Identify which cell holds the provided text, then report its [X, Y] central coordinate. 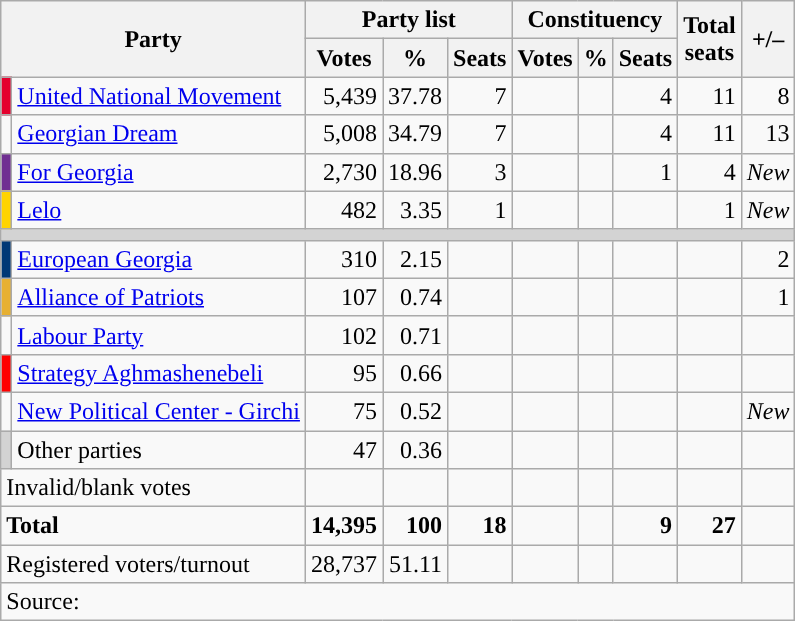
New Political Center - Girchi [159, 411]
Georgian Dream [159, 134]
5,008 [344, 134]
13 [768, 134]
0.66 [416, 373]
0.71 [416, 335]
28,737 [344, 564]
Party list [408, 20]
Constituency [595, 20]
Labour Party [159, 335]
Invalid/blank votes [154, 488]
8 [768, 96]
0.74 [416, 297]
Totalseats [710, 39]
47 [344, 449]
Source: [398, 602]
310 [344, 259]
482 [344, 210]
3.35 [416, 210]
37.78 [416, 96]
18.96 [416, 172]
Total [154, 526]
For Georgia [159, 172]
Strategy Aghmashenebeli [159, 373]
14,395 [344, 526]
0.36 [416, 449]
2.15 [416, 259]
18 [480, 526]
European Georgia [159, 259]
5,439 [344, 96]
3 [480, 172]
0.52 [416, 411]
2,730 [344, 172]
75 [344, 411]
Party [154, 39]
100 [416, 526]
27 [710, 526]
Lelo [159, 210]
United National Movement [159, 96]
51.11 [416, 564]
95 [344, 373]
9 [645, 526]
Alliance of Patriots [159, 297]
Registered voters/turnout [154, 564]
+/– [768, 39]
Other parties [159, 449]
107 [344, 297]
102 [344, 335]
2 [768, 259]
34.79 [416, 134]
